Pinpoint the cell where the given text exists, returning its (x, y) midpoint coordinate. 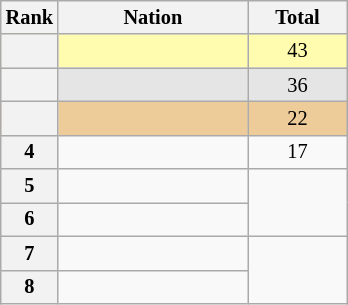
22 (298, 118)
43 (298, 51)
6 (30, 219)
Nation (153, 17)
8 (30, 287)
7 (30, 253)
Rank (30, 17)
36 (298, 85)
Total (298, 17)
17 (298, 152)
4 (30, 152)
5 (30, 186)
